Find where the given text appears and provide that cell's center as [x, y] coordinate. 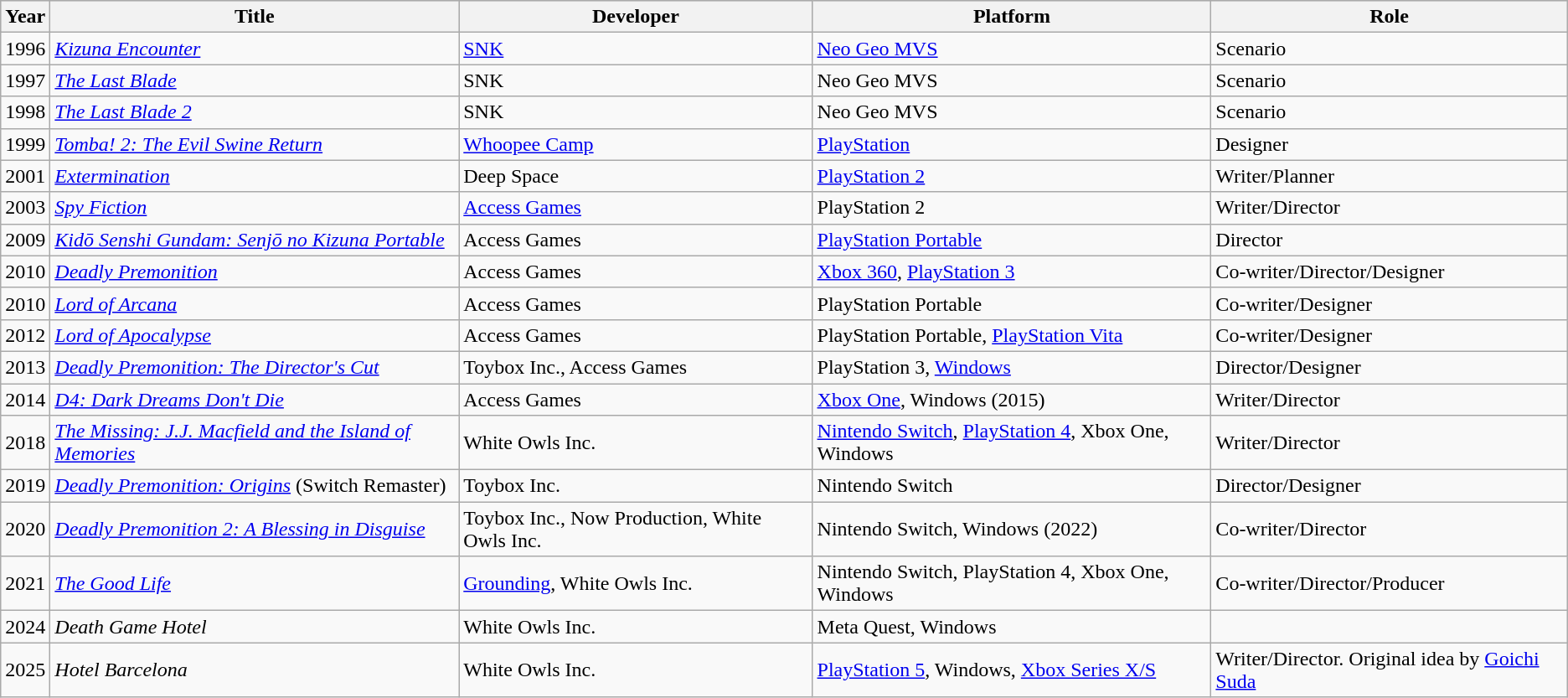
The Last Blade [255, 80]
Whoopee Camp [636, 144]
Writer/Director. Original idea by Goichi Suda [1389, 670]
2019 [25, 486]
2003 [25, 208]
Kidō Senshi Gundam: Senjō no Kizuna Portable [255, 240]
2025 [25, 670]
Deadly Premonition: The Director's Cut [255, 367]
Co-writer/Director [1389, 530]
1997 [25, 80]
Deep Space [636, 176]
Toybox Inc., Access Games [636, 367]
Nintendo Switch [1012, 486]
The Missing: J.J. Macfield and the Island of Memories [255, 442]
Lord of Arcana [255, 303]
Grounding, White Owls Inc. [636, 583]
2024 [25, 627]
Designer [1389, 144]
1999 [25, 144]
PlayStation 3, Windows [1012, 367]
1998 [25, 112]
Kizuna Encounter [255, 49]
Co-writer/Director/Designer [1389, 271]
The Last Blade 2 [255, 112]
Spy Fiction [255, 208]
Writer/Planner [1389, 176]
D4: Dark Dreams Don't Die [255, 400]
Hotel Barcelona [255, 670]
Co-writer/Director/Producer [1389, 583]
Role [1389, 17]
Platform [1012, 17]
Year [25, 17]
Title [255, 17]
Lord of Apocalypse [255, 335]
Extermination [255, 176]
2012 [25, 335]
2013 [25, 367]
Death Game Hotel [255, 627]
2009 [25, 240]
Tomba! 2: The Evil Swine Return [255, 144]
2014 [25, 400]
1996 [25, 49]
Xbox One, Windows (2015) [1012, 400]
The Good Life [255, 583]
PlayStation 5, Windows, Xbox Series X/S [1012, 670]
Toybox Inc., Now Production, White Owls Inc. [636, 530]
Xbox 360, PlayStation 3 [1012, 271]
PlayStation Portable, PlayStation Vita [1012, 335]
2021 [25, 583]
PlayStation [1012, 144]
2001 [25, 176]
Director [1389, 240]
2018 [25, 442]
Deadly Premonition: Origins (Switch Remaster) [255, 486]
Deadly Premonition [255, 271]
2020 [25, 530]
Toybox Inc. [636, 486]
Meta Quest, Windows [1012, 627]
Nintendo Switch, Windows (2022) [1012, 530]
Developer [636, 17]
Deadly Premonition 2: A Blessing in Disguise [255, 530]
